Provide the [X, Y] coordinate of the cell's center where the given text is located.  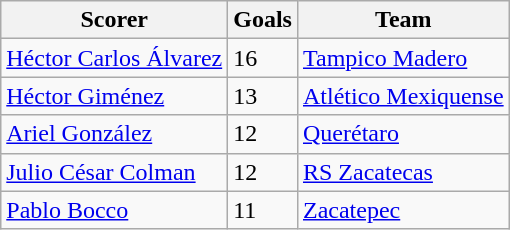
Julio César Colman [114, 172]
Héctor Giménez [114, 96]
Goals [263, 20]
RS Zacatecas [403, 172]
Atlético Mexiquense [403, 96]
Pablo Bocco [114, 210]
11 [263, 210]
16 [263, 58]
Ariel González [114, 134]
Tampico Madero [403, 58]
Héctor Carlos Álvarez [114, 58]
13 [263, 96]
Zacatepec [403, 210]
Team [403, 20]
Scorer [114, 20]
Querétaro [403, 134]
